Output the (x, y) coordinate of the center of the cell containing the given text.  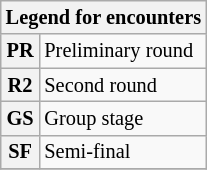
Group stage (122, 118)
Legend for encounters (104, 17)
PR (20, 51)
SF (20, 152)
Semi-final (122, 152)
GS (20, 118)
Preliminary round (122, 51)
Second round (122, 85)
R2 (20, 85)
